Scan for the cell matching the given text and deliver its [x, y] coordinate at center. 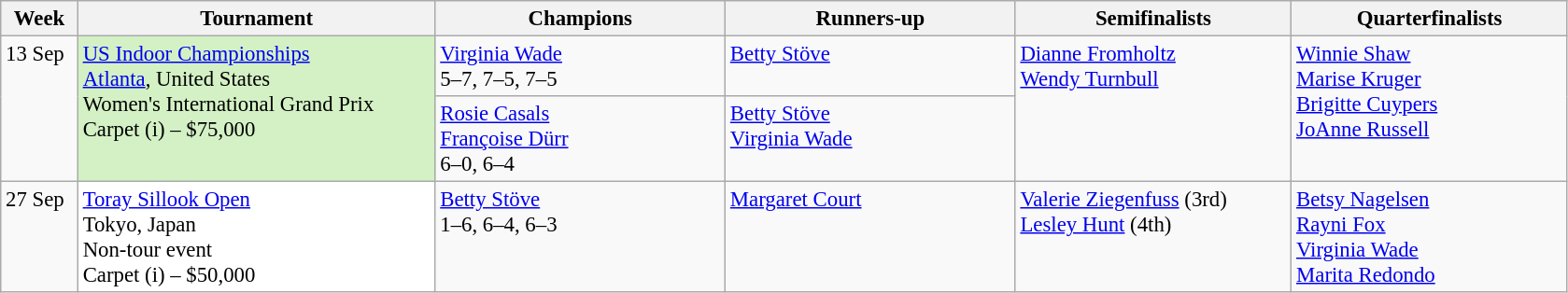
Valerie Ziegenfuss (3rd) Lesley Hunt (4th) [1153, 237]
27 Sep [39, 237]
Virginia Wade5–7, 7–5, 7–5 [581, 67]
Toray Sillook Open Tokyo, JapanNon-tour eventCarpet (i) – $50,000 [256, 237]
Tournament [256, 19]
Runners-up [870, 19]
Semifinalists [1153, 19]
Margaret Court [870, 237]
Winnie Shaw Marise Kruger Brigitte Cuypers JoAnne Russell [1430, 109]
Dianne Fromholtz Wendy Turnbull [1153, 109]
Champions [581, 19]
Rosie Casals Françoise Dürr6–0, 6–4 [581, 139]
Betty Stöve Virginia Wade [870, 139]
US Indoor Championships Atlanta, United StatesWomen's International Grand PrixCarpet (i) – $75,000 [256, 109]
Betty Stöve1–6, 6–4, 6–3 [581, 237]
Betty Stöve [870, 67]
13 Sep [39, 109]
Week [39, 19]
Quarterfinalists [1430, 19]
Betsy Nagelsen Rayni Fox Virginia Wade Marita Redondo [1430, 237]
